Return [X, Y] of the center of cell containing provided text 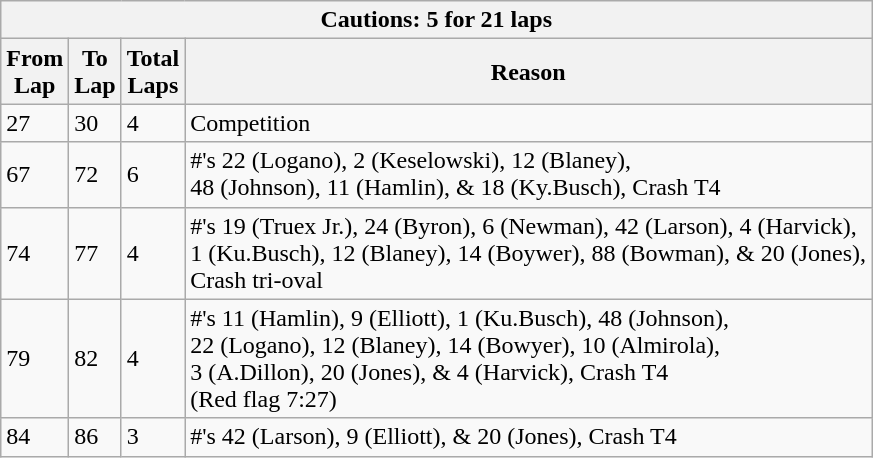
Cautions: 5 for 21 laps [436, 20]
30 [95, 123]
79 [35, 358]
#'s 19 (Truex Jr.), 24 (Byron), 6 (Newman), 42 (Larson), 4 (Harvick),1 (Ku.Busch), 12 (Blaney), 14 (Boywer), 88 (Bowman), & 20 (Jones),Crash tri-oval [528, 253]
86 [95, 437]
FromLap [35, 72]
6 [153, 174]
27 [35, 123]
77 [95, 253]
TotalLaps [153, 72]
#'s 42 (Larson), 9 (Elliott), & 20 (Jones), Crash T4 [528, 437]
Reason [528, 72]
Competition [528, 123]
ToLap [95, 72]
#'s 22 (Logano), 2 (Keselowski), 12 (Blaney),48 (Johnson), 11 (Hamlin), & 18 (Ky.Busch), Crash T4 [528, 174]
72 [95, 174]
74 [35, 253]
82 [95, 358]
84 [35, 437]
3 [153, 437]
67 [35, 174]
